Scan for the cell matching the given text and deliver its (x, y) coordinate at center. 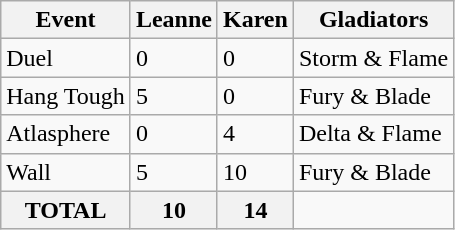
Storm & Flame (373, 58)
Hang Tough (66, 96)
Gladiators (373, 20)
14 (255, 210)
Atlasphere (66, 134)
4 (255, 134)
Leanne (174, 20)
TOTAL (66, 210)
Karen (255, 20)
Duel (66, 58)
Wall (66, 172)
Event (66, 20)
Delta & Flame (373, 134)
